From the cell containing the given text, extract its center point as (x, y) coordinate. 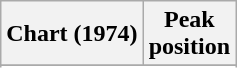
Chart (1974) (72, 34)
Peakposition (189, 34)
